Return the (X, Y) coordinate for the center point of the cell that contains the specified text.  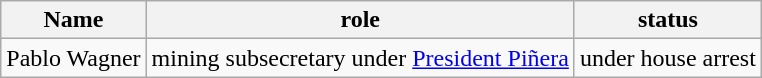
Pablo Wagner (74, 58)
status (668, 20)
mining subsecretary under President Piñera (360, 58)
Name (74, 20)
role (360, 20)
under house arrest (668, 58)
